Find where the given text appears and provide that cell's center as (x, y) coordinate. 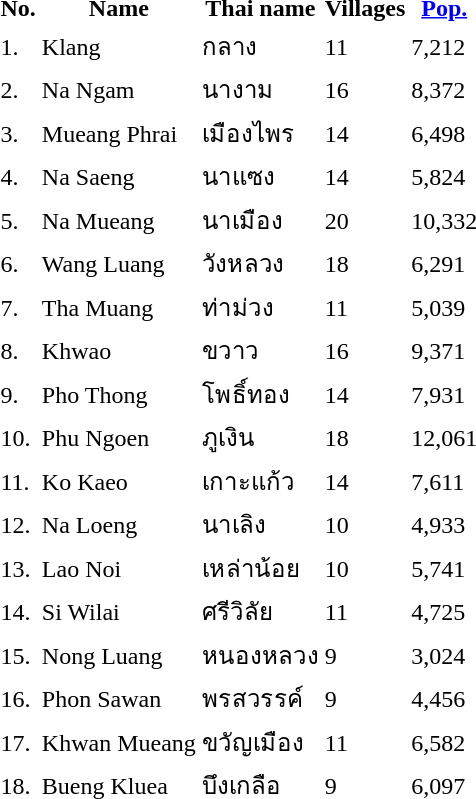
20 (364, 220)
พรสวรรค์ (260, 698)
วังหลวง (260, 264)
Klang (118, 46)
Lao Noi (118, 568)
Ko Kaeo (118, 481)
Khwao (118, 350)
ขวัญเมือง (260, 742)
Na Ngam (118, 90)
ศรีวิลัย (260, 612)
Mueang Phrai (118, 133)
ท่าม่วง (260, 307)
Na Saeng (118, 176)
เกาะแก้ว (260, 481)
เหล่าน้อย (260, 568)
Na Loeng (118, 524)
Si Wilai (118, 612)
นาเลิง (260, 524)
Phon Sawan (118, 698)
โพธิ์ทอง (260, 394)
ภูเงิน (260, 438)
เมืองไพร (260, 133)
ขวาว (260, 350)
Pho Thong (118, 394)
Wang Luang (118, 264)
หนองหลวง (260, 655)
นางาม (260, 90)
Na Mueang (118, 220)
Phu Ngoen (118, 438)
Tha Muang (118, 307)
Khwan Mueang (118, 742)
Nong Luang (118, 655)
กลาง (260, 46)
นาเมือง (260, 220)
นาแซง (260, 176)
